Detect which cell encompasses the target text, then output its [x, y] center coordinate. 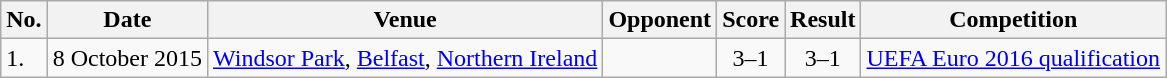
Date [127, 20]
Competition [1014, 20]
8 October 2015 [127, 58]
UEFA Euro 2016 qualification [1014, 58]
Windsor Park, Belfast, Northern Ireland [406, 58]
Score [751, 20]
1. [24, 58]
Opponent [660, 20]
Result [823, 20]
Venue [406, 20]
No. [24, 20]
